Pinpoint the cell where the given text exists, returning its (X, Y) midpoint coordinate. 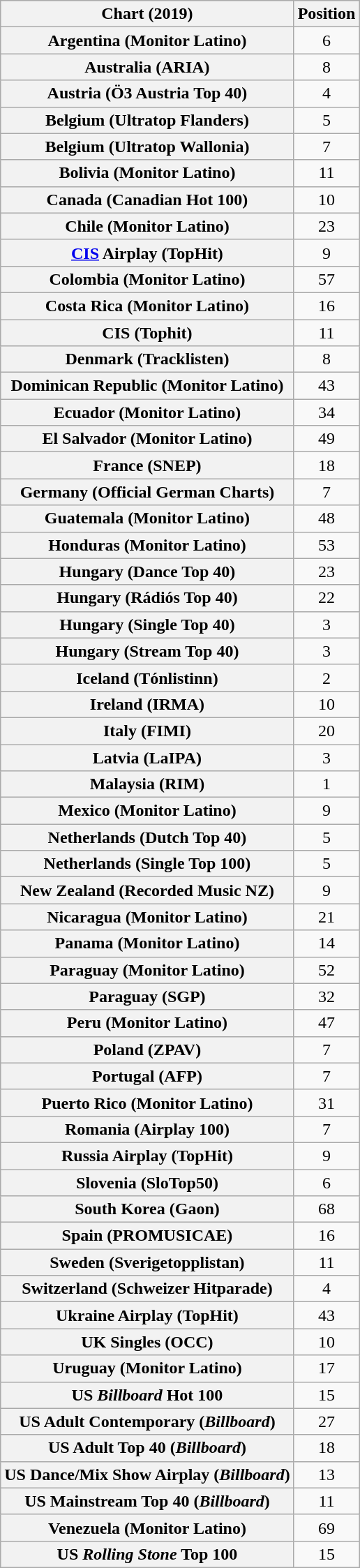
Panama (Monitor Latino) (147, 943)
Ireland (IRMA) (147, 704)
Belgium (Ultratop Wallonia) (147, 147)
US Rolling Stone Top 100 (147, 1554)
Costa Rica (Monitor Latino) (147, 306)
CIS (Tophit) (147, 333)
Uruguay (Monitor Latino) (147, 1368)
13 (327, 1474)
Guatemala (Monitor Latino) (147, 518)
Netherlands (Single Top 100) (147, 864)
Argentina (Monitor Latino) (147, 40)
Australia (ARIA) (147, 67)
Hungary (Dance Top 40) (147, 572)
31 (327, 1103)
2 (327, 678)
Netherlands (Dutch Top 40) (147, 837)
Malaysia (RIM) (147, 784)
Chile (Monitor Latino) (147, 226)
Portugal (AFP) (147, 1076)
Mexico (Monitor Latino) (147, 811)
Denmark (Tracklisten) (147, 359)
47 (327, 1023)
Nicaragua (Monitor Latino) (147, 917)
Russia Airplay (TopHit) (147, 1156)
21 (327, 917)
14 (327, 943)
48 (327, 518)
Sweden (Sverigetopplistan) (147, 1262)
Romania (Airplay 100) (147, 1129)
Germany (Official German Charts) (147, 492)
49 (327, 439)
Puerto Rico (Monitor Latino) (147, 1103)
Austria (Ö3 Austria Top 40) (147, 94)
South Korea (Gaon) (147, 1209)
52 (327, 970)
Hungary (Single Top 40) (147, 625)
57 (327, 279)
17 (327, 1368)
Ukraine Airplay (TopHit) (147, 1315)
Switzerland (Schweizer Hitparade) (147, 1289)
US Dance/Mix Show Airplay (Billboard) (147, 1474)
34 (327, 412)
Italy (FIMI) (147, 731)
US Mainstream Top 40 (Billboard) (147, 1501)
France (SNEP) (147, 465)
Dominican Republic (Monitor Latino) (147, 386)
US Adult Top 40 (Billboard) (147, 1448)
69 (327, 1528)
Slovenia (SloTop50) (147, 1183)
Ecuador (Monitor Latino) (147, 412)
1 (327, 784)
Iceland (Tónlistinn) (147, 678)
Hungary (Rádiós Top 40) (147, 598)
Position (327, 14)
Chart (2019) (147, 14)
CIS Airplay (TopHit) (147, 253)
UK Singles (OCC) (147, 1342)
Canada (Canadian Hot 100) (147, 200)
53 (327, 545)
US Adult Contemporary (Billboard) (147, 1421)
Venezuela (Monitor Latino) (147, 1528)
20 (327, 731)
New Zealand (Recorded Music NZ) (147, 890)
Peru (Monitor Latino) (147, 1023)
32 (327, 996)
Belgium (Ultratop Flanders) (147, 120)
Honduras (Monitor Latino) (147, 545)
Paraguay (SGP) (147, 996)
Poland (ZPAV) (147, 1050)
Paraguay (Monitor Latino) (147, 970)
22 (327, 598)
27 (327, 1421)
US Billboard Hot 100 (147, 1395)
Hungary (Stream Top 40) (147, 651)
El Salvador (Monitor Latino) (147, 439)
Spain (PROMUSICAE) (147, 1236)
Latvia (LaIPA) (147, 757)
68 (327, 1209)
Bolivia (Monitor Latino) (147, 173)
Colombia (Monitor Latino) (147, 279)
